Determine the (x, y) coordinate at the center of the cell enclosing the given text.  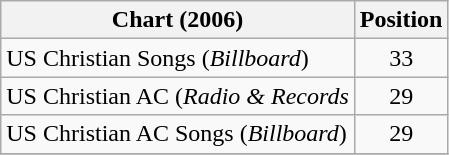
Chart (2006) (178, 20)
US Christian Songs (Billboard) (178, 58)
33 (401, 58)
US Christian AC (Radio & Records (178, 96)
Position (401, 20)
US Christian AC Songs (Billboard) (178, 134)
